Return (X, Y) of the center of cell containing provided text 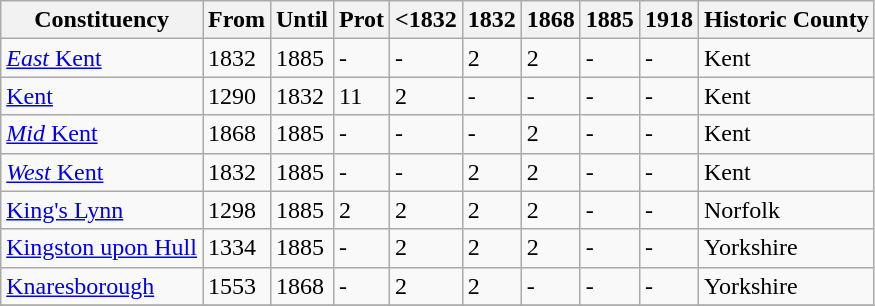
11 (362, 96)
1918 (668, 20)
King's Lynn (102, 210)
1290 (236, 96)
Knaresborough (102, 286)
West Kent (102, 172)
<1832 (426, 20)
Kingston upon Hull (102, 248)
Historic County (786, 20)
Constituency (102, 20)
1553 (236, 286)
1334 (236, 248)
Until (302, 20)
Mid Kent (102, 134)
From (236, 20)
1298 (236, 210)
Prot (362, 20)
East Kent (102, 58)
Norfolk (786, 210)
